Scan for the cell matching the given text and deliver its (X, Y) coordinate at center. 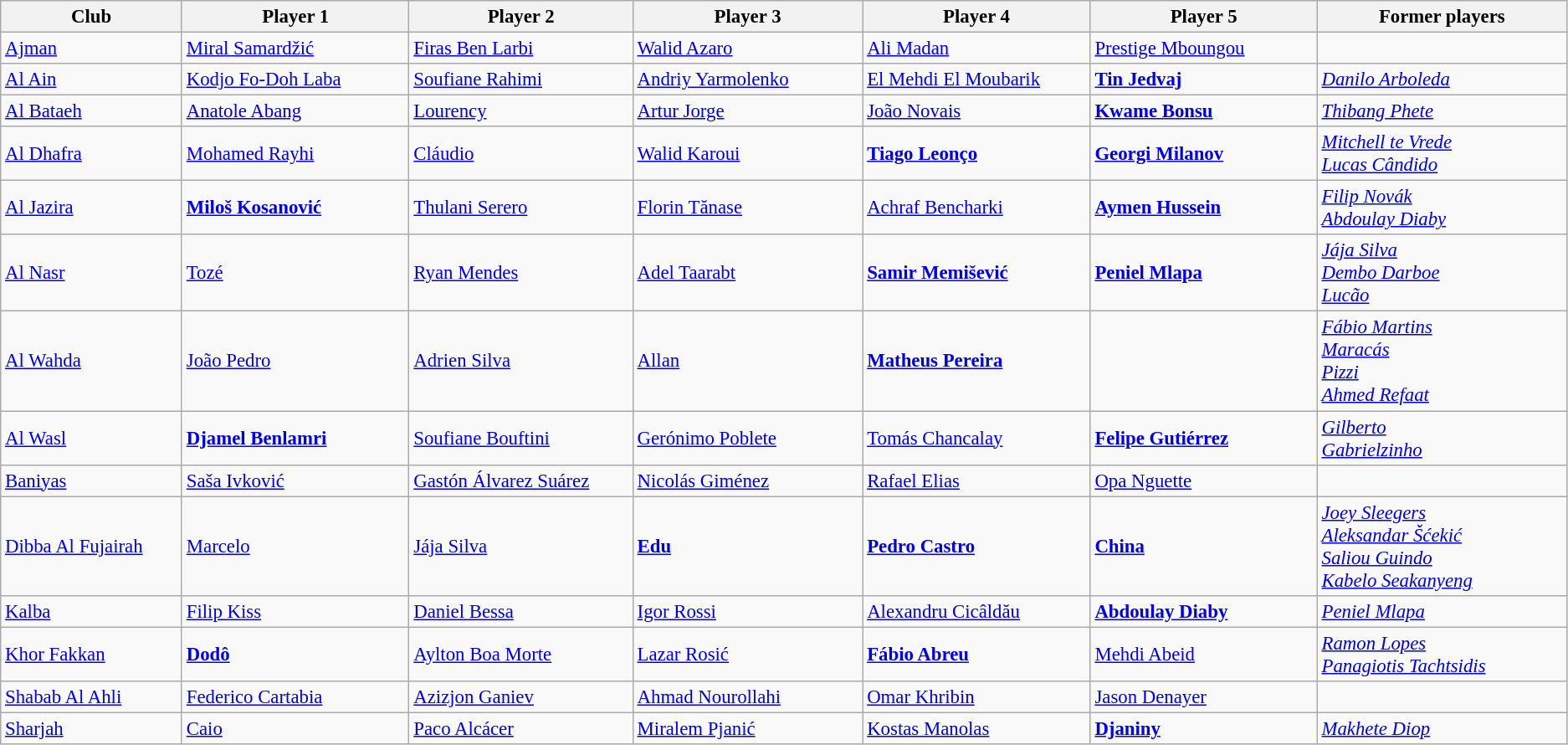
João Novais (976, 111)
Miloš Kosanović (295, 208)
Tomás Chancalay (976, 439)
Daniel Bessa (520, 611)
Fábio Martins Maracás Pizzi Ahmed Refaat (1442, 362)
Georgi Milanov (1203, 154)
Al Jazira (92, 208)
Matheus Pereira (976, 362)
Artur Jorge (748, 111)
Jája Silva Dembo Darboe Lucão (1442, 273)
Pedro Castro (976, 546)
Filip Kiss (295, 611)
Abdoulay Diaby (1203, 611)
Tiago Leonço (976, 154)
Samir Memišević (976, 273)
Rafael Elias (976, 480)
Joey Sleegers Aleksandar Šćekić Saliou Guindo Kabelo Seakanyeng (1442, 546)
Al Wahda (92, 362)
Gastón Álvarez Suárez (520, 480)
Lazar Rosić (748, 655)
Igor Rossi (748, 611)
João Pedro (295, 362)
Danilo Arboleda (1442, 80)
Makhete Diop (1442, 728)
Fábio Abreu (976, 655)
Djaniny (1203, 728)
Caio (295, 728)
Andriy Yarmolenko (748, 80)
Firas Ben Larbi (520, 49)
Walid Azaro (748, 49)
Filip Novák Abdoulay Diaby (1442, 208)
Aymen Hussein (1203, 208)
Thulani Serero (520, 208)
Tozé (295, 273)
Khor Fakkan (92, 655)
Baniyas (92, 480)
Florin Tănase (748, 208)
Alexandru Cicâldău (976, 611)
Sharjah (92, 728)
Anatole Abang (295, 111)
Mohamed Rayhi (295, 154)
Djamel Benlamri (295, 439)
Miralem Pjanić (748, 728)
Former players (1442, 17)
Ryan Mendes (520, 273)
Soufiane Bouftini (520, 439)
Player 1 (295, 17)
Al Nasr (92, 273)
Azizjon Ganiev (520, 697)
Jája Silva (520, 546)
Opa Nguette (1203, 480)
Dodô (295, 655)
Adel Taarabt (748, 273)
Cláudio (520, 154)
Jason Denayer (1203, 697)
Gerónimo Poblete (748, 439)
Ali Madan (976, 49)
Gilberto Gabrielzinho (1442, 439)
Marcelo (295, 546)
Ramon Lopes Panagiotis Tachtsidis (1442, 655)
Prestige Mboungou (1203, 49)
China (1203, 546)
Club (92, 17)
Kwame Bonsu (1203, 111)
Lourency (520, 111)
Al Bataeh (92, 111)
Mitchell te Vrede Lucas Cândido (1442, 154)
Omar Khribin (976, 697)
Paco Alcácer (520, 728)
Shabab Al Ahli (92, 697)
Saša Ivković (295, 480)
Kalba (92, 611)
Achraf Bencharki (976, 208)
Kostas Manolas (976, 728)
Federico Cartabia (295, 697)
Tin Jedvaj (1203, 80)
Felipe Gutiérrez (1203, 439)
Kodjo Fo-Doh Laba (295, 80)
Aylton Boa Morte (520, 655)
Edu (748, 546)
Player 2 (520, 17)
Thibang Phete (1442, 111)
El Mehdi El Moubarik (976, 80)
Al Ain (92, 80)
Soufiane Rahimi (520, 80)
Miral Samardžić (295, 49)
Al Dhafra (92, 154)
Al Wasl (92, 439)
Player 5 (1203, 17)
Adrien Silva (520, 362)
Dibba Al Fujairah (92, 546)
Allan (748, 362)
Player 3 (748, 17)
Walid Karoui (748, 154)
Mehdi Abeid (1203, 655)
Ahmad Nourollahi (748, 697)
Nicolás Giménez (748, 480)
Player 4 (976, 17)
Ajman (92, 49)
